Identify which cell holds the provided text, then report its [X, Y] central coordinate. 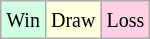
Loss [126, 20]
Draw [72, 20]
Win [24, 20]
